From the cell containing the given text, extract its center point as (X, Y) coordinate. 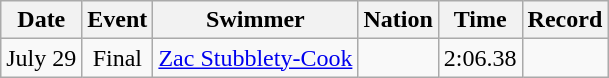
Record (565, 20)
Date (42, 20)
Final (118, 58)
Time (480, 20)
Swimmer (256, 20)
Zac Stubblety-Cook (256, 58)
Nation (398, 20)
Event (118, 20)
July 29 (42, 58)
2:06.38 (480, 58)
